Locate the cell with the specified text and output its [X, Y] center coordinate. 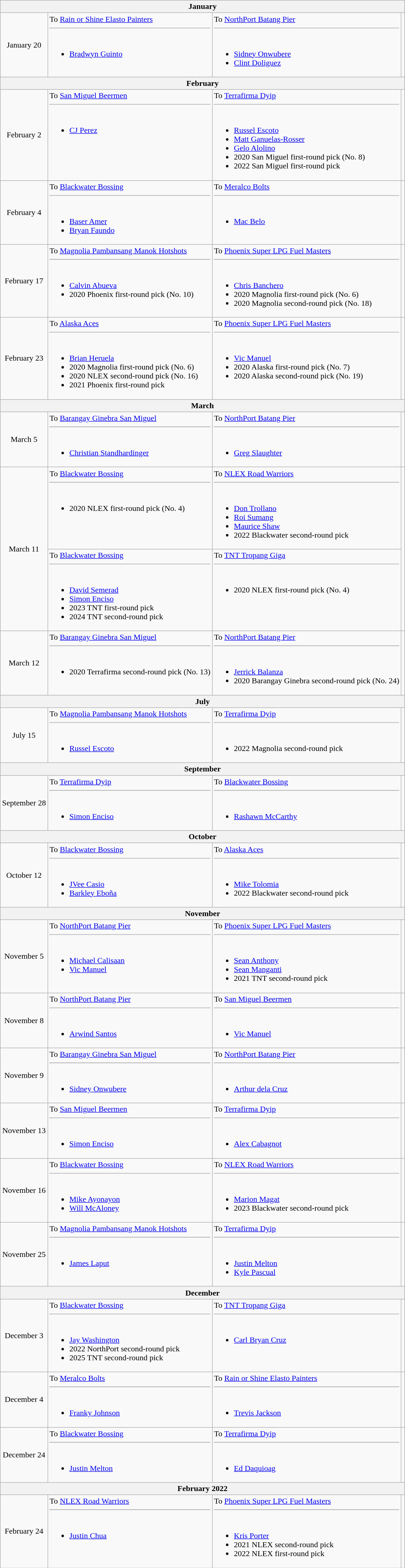
To Blackwater Bossing2020 NLEX first-round pick (No. 4) [130, 508]
November 8 [24, 1020]
November 5 [24, 956]
December 4 [24, 1400]
November 13 [24, 1131]
To Meralco BoltsMac Belo [307, 212]
To Barangay Ginebra San Miguel2020 Terrafirma second-round pick (No. 13) [130, 663]
To Blackwater BossingJustin Melton [130, 1455]
To Rain or Shine Elasto PaintersTrevis Jackson [307, 1400]
To Blackwater BossingJVee CasioBarkley Eboña [130, 875]
To TNT Tropang Giga2020 NLEX first-round pick (No. 4) [307, 590]
To Magnolia Pambansang Manok HotshotsJames Laput [130, 1254]
January [202, 7]
February 23 [24, 358]
To NorthPort Batang PierJerrick Balanza2020 Barangay Ginebra second-round pick (No. 24) [307, 663]
To NorthPort Batang PierSidney OnwubereClint Doliguez [307, 45]
September [202, 769]
November 25 [24, 1254]
To NorthPort Batang PierMichael CalisaanVic Manuel [130, 956]
To Terrafirma DyipEd Daquioag [307, 1455]
To Barangay Ginebra San MiguelChristian Standhardinger [130, 439]
To NLEX Road WarriorsJustin Chua [130, 1532]
February 17 [24, 281]
To Terrafirma DyipRussel EscotoMatt Ganuelas-RosserGelo Alolino2020 San Miguel first-round pick (No. 8)2022 San Miguel first-round pick [307, 135]
To Phoenix Super LPG Fuel MastersChris Banchero2020 Magnolia first-round pick (No. 6)2020 Magnolia second-round pick (No. 18) [307, 281]
December 24 [24, 1455]
To Terrafirma DyipJustin MeltonKyle Pascual [307, 1254]
To Rain or Shine Elasto PaintersBradwyn Guinto [130, 45]
To Alaska AcesBrian Heruela2020 Magnolia first-round pick (No. 6)2020 NLEX second-round pick (No. 16)2021 Phoenix first-round pick [130, 358]
To San Miguel BeermenCJ Perez [130, 135]
February 2022 [202, 1489]
December 3 [24, 1336]
January 20 [24, 45]
March 11 [24, 549]
To Blackwater BossingMike AyonayonWill McAloney [130, 1190]
February 2 [24, 135]
December [202, 1293]
September 28 [24, 803]
November 9 [24, 1075]
To Alaska AcesMike Tolomia2022 Blackwater second-round pick [307, 875]
February 4 [24, 212]
October 12 [24, 875]
To San Miguel BeermenVic Manuel [307, 1020]
February [202, 83]
To NorthPort Batang PierArthur dela Cruz [307, 1075]
To Phoenix Super LPG Fuel MastersVic Manuel2020 Alaska first-round pick (No. 7)2020 Alaska second-round pick (No. 19) [307, 358]
To Phoenix Super LPG Fuel MastersSean AnthonySean Manganti2021 TNT second-round pick [307, 956]
To Barangay Ginebra San MiguelSidney Onwubere [130, 1075]
October [202, 837]
To NorthPort Batang PierGreg Slaughter [307, 439]
March 5 [24, 439]
To NLEX Road WarriorsMarion Magat2023 Blackwater second-round pick [307, 1190]
To Magnolia Pambansang Manok HotshotsRussel Escoto [130, 735]
To San Miguel BeermenSimon Enciso [130, 1131]
July 15 [24, 735]
To Terrafirma DyipSimon Enciso [130, 803]
To Blackwater BossingDavid SemeradSimon Enciso2023 TNT first-round pick2024 TNT second-round pick [130, 590]
To NLEX Road WarriorsDon TrollanoRoi SumangMaurice Shaw2022 Blackwater second-round pick [307, 508]
July [202, 701]
To Magnolia Pambansang Manok HotshotsCalvin Abueva2020 Phoenix first-round pick (No. 10) [130, 281]
March 12 [24, 663]
To TNT Tropang GigaCarl Bryan Cruz [307, 1336]
To Blackwater BossingJay Washington2022 NorthPort second-round pick2025 TNT second-round pick [130, 1336]
To Blackwater BossingBaser AmerBryan Faundo [130, 212]
November [202, 913]
February 24 [24, 1532]
To Terrafirma Dyip2022 Magnolia second-round pick [307, 735]
To Phoenix Super LPG Fuel MastersKris Porter2021 NLEX second-round pick2022 NLEX first-round pick [307, 1532]
To Blackwater BossingRashawn McCarthy [307, 803]
To Meralco BoltsFranky Johnson [130, 1400]
To NorthPort Batang PierArwind Santos [130, 1020]
November 16 [24, 1190]
March [202, 406]
To Terrafirma DyipAlex Cabagnot [307, 1131]
